Scan for the cell matching the given text and deliver its [X, Y] coordinate at center. 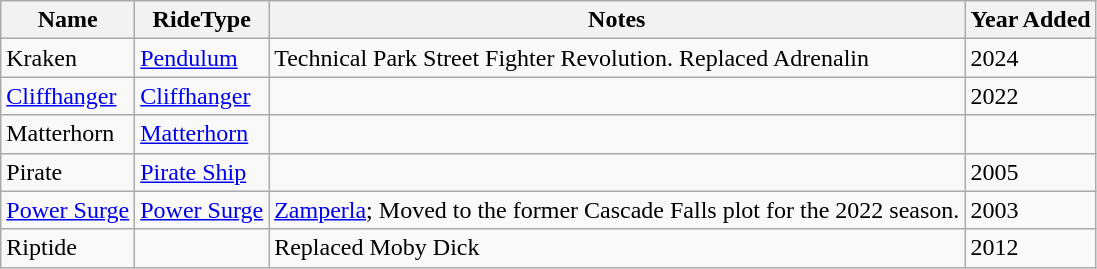
2022 [1030, 96]
Replaced Moby Dick [617, 248]
2012 [1030, 248]
Year Added [1030, 20]
Kraken [68, 58]
Pirate [68, 172]
Name [68, 20]
RideType [202, 20]
2003 [1030, 210]
2005 [1030, 172]
Riptide [68, 248]
2024 [1030, 58]
Technical Park Street Fighter Revolution. Replaced Adrenalin [617, 58]
Pirate Ship [202, 172]
Pendulum [202, 58]
Notes [617, 20]
Zamperla; Moved to the former Cascade Falls plot for the 2022 season. [617, 210]
